Determine the [X, Y] coordinate at the center of the cell enclosing the given text.  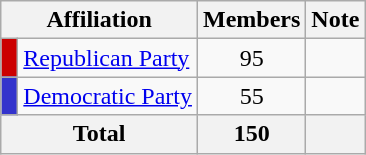
Affiliation [100, 20]
55 [251, 96]
Total [100, 134]
150 [251, 134]
Note [336, 20]
95 [251, 58]
Members [251, 20]
Democratic Party [108, 96]
Republican Party [108, 58]
